From the cell containing the given text, extract its center point as (x, y) coordinate. 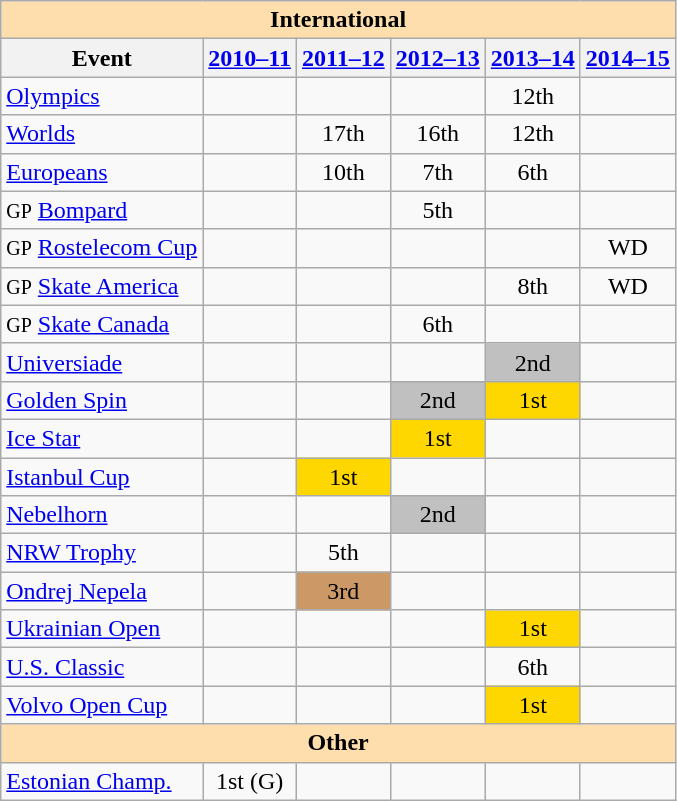
GP Bompard (102, 210)
International (338, 20)
Olympics (102, 96)
Europeans (102, 172)
Ondrej Nepela (102, 591)
GP Skate Canada (102, 324)
2012–13 (438, 58)
Ukrainian Open (102, 629)
Golden Spin (102, 400)
Worlds (102, 134)
GP Rostelecom Cup (102, 248)
17th (343, 134)
Ice Star (102, 438)
GP Skate America (102, 286)
2011–12 (343, 58)
Event (102, 58)
16th (438, 134)
3rd (343, 591)
U.S. Classic (102, 667)
Volvo Open Cup (102, 705)
Other (338, 743)
Estonian Champ. (102, 781)
Istanbul Cup (102, 477)
8th (532, 286)
1st (G) (250, 781)
2014–15 (628, 58)
7th (438, 172)
2013–14 (532, 58)
2010–11 (250, 58)
Universiade (102, 362)
10th (343, 172)
NRW Trophy (102, 553)
Nebelhorn (102, 515)
